Pinpoint the cell where the given text exists, returning its [X, Y] midpoint coordinate. 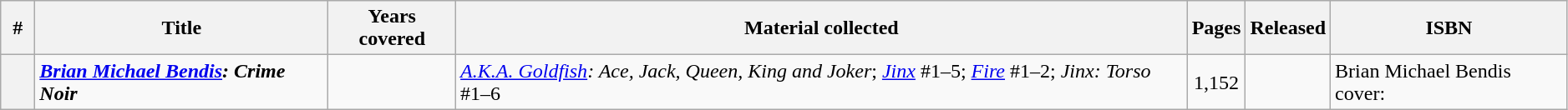
Brian Michael Bendis: Crime Noir [182, 82]
Pages [1216, 28]
Title [182, 28]
A.K.A. Goldfish: Ace, Jack, Queen, King and Joker; Jinx #1–5; Fire #1–2; Jinx: Torso #1–6 [822, 82]
ISBN [1449, 28]
1,152 [1216, 82]
Material collected [822, 28]
# [18, 28]
Released [1288, 28]
Brian Michael Bendis cover: [1449, 82]
Years covered [393, 28]
